Output the (X, Y) coordinate of the center of the cell containing the given text.  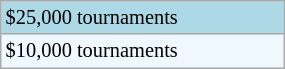
$10,000 tournaments (142, 51)
$25,000 tournaments (142, 17)
